Pinpoint the cell where the given text exists, returning its [X, Y] midpoint coordinate. 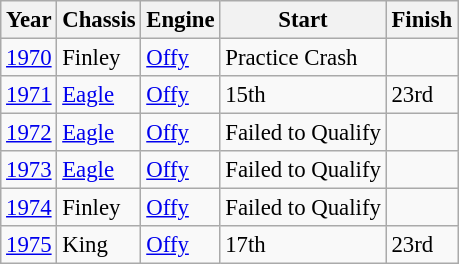
17th [303, 245]
Year [29, 20]
1970 [29, 58]
Engine [180, 20]
King [99, 245]
Chassis [99, 20]
1973 [29, 170]
15th [303, 95]
1974 [29, 208]
Finish [422, 20]
1975 [29, 245]
Start [303, 20]
Practice Crash [303, 58]
1971 [29, 95]
1972 [29, 133]
